Return the (X, Y) coordinate for the center point of the cell that contains the specified text.  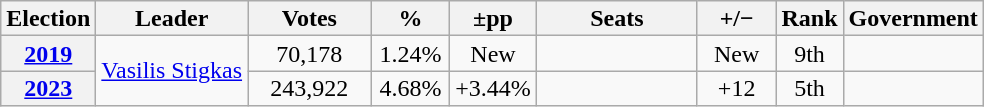
Government (913, 18)
Election (48, 18)
9th (810, 54)
243,922 (310, 88)
Seats (616, 18)
+3.44% (494, 88)
Votes (310, 18)
70,178 (310, 54)
2019 (48, 54)
Leader (172, 18)
1.24% (410, 54)
Rank (810, 18)
Vasilis Stigkas (172, 71)
+/− (736, 18)
4.68% (410, 88)
5th (810, 88)
+12 (736, 88)
2023 (48, 88)
% (410, 18)
±pp (494, 18)
